Return [x, y] of the center of cell containing provided text 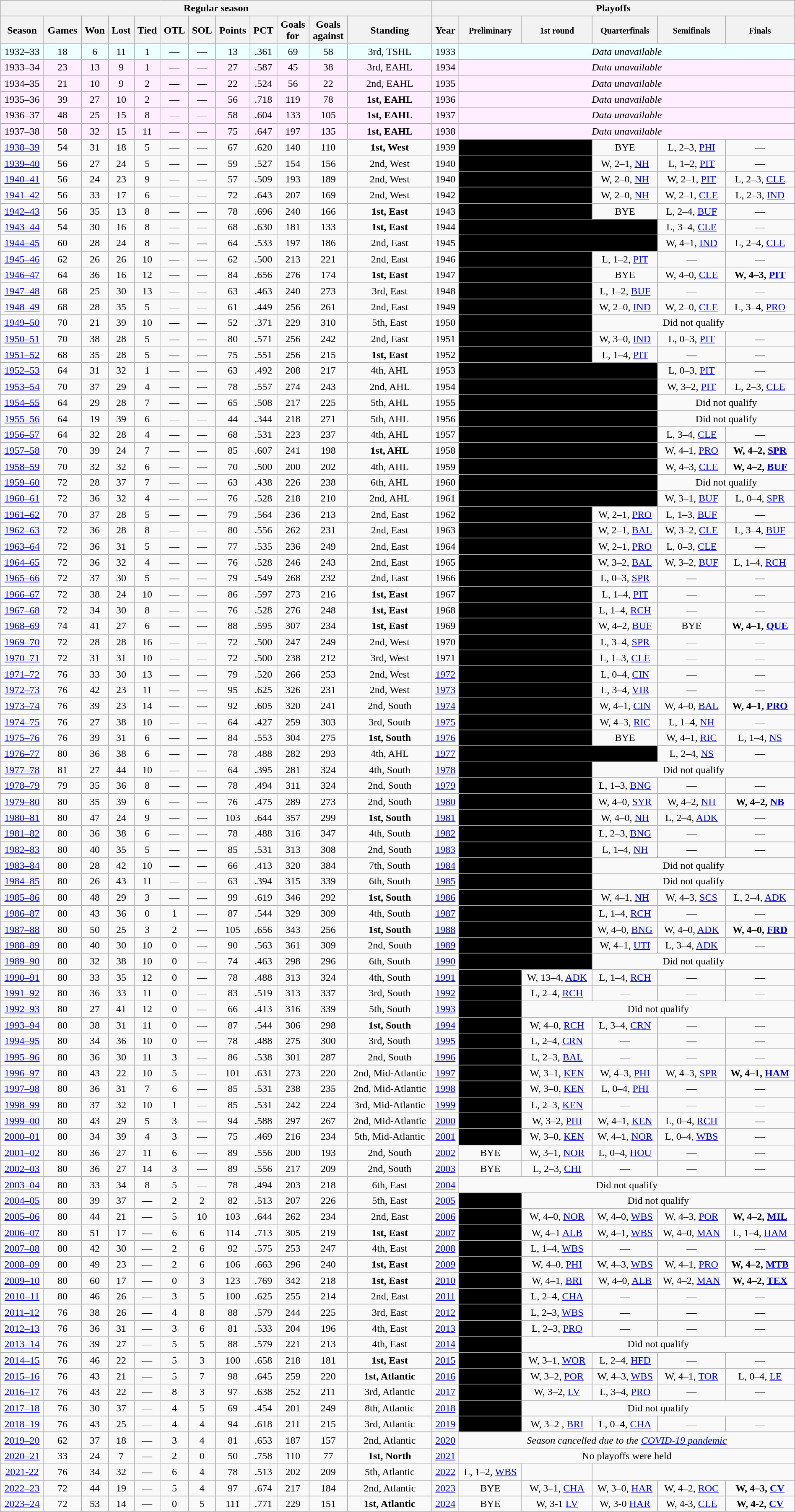
1985 [445, 881]
1967–68 [22, 610]
W, 3–1, BUF [692, 499]
W, 4–1 ALB [557, 1232]
1960 [445, 483]
2017–18 [22, 1408]
W, 4–1, BRI [557, 1281]
L, 1–3, CLE [625, 658]
106 [233, 1265]
W, 4–3, CLE [692, 467]
L, 2–4, CRN [557, 1041]
.630 [263, 227]
1934–35 [22, 83]
.524 [263, 83]
L, 2–4, CHA [557, 1296]
L, 2–3, PRO [557, 1328]
.438 [263, 483]
347 [328, 834]
59 [233, 163]
47 [95, 818]
1994 [445, 1025]
57 [233, 179]
W, 3–2, POR [557, 1376]
2nd, EAHL [390, 83]
W, 4–0, RCH [557, 1025]
2023–24 [22, 1504]
2005 [445, 1200]
212 [328, 658]
2004–05 [22, 1200]
1988–89 [22, 945]
261 [328, 307]
W, 3–2, PIT [692, 387]
W, 3–1, CHA [557, 1488]
1936 [445, 99]
214 [328, 1296]
.361 [263, 52]
1983–84 [22, 865]
45 [293, 68]
Tied [148, 30]
208 [293, 371]
W, 4–1, CIN [625, 706]
2021 [445, 1456]
53 [95, 1504]
266 [293, 674]
98 [233, 1376]
L, 1–4, NS [760, 738]
1950–51 [22, 339]
1958–59 [22, 467]
L, 2–4, RCH [557, 993]
198 [328, 450]
346 [293, 897]
1961–62 [22, 514]
297 [293, 1121]
.607 [263, 450]
2012 [445, 1312]
1999 [445, 1105]
308 [328, 850]
268 [293, 578]
W, 13–4, ADK [557, 977]
1979 [445, 786]
1937 [445, 115]
6th, AHL [390, 483]
W, 4–0, CLE [692, 275]
1984–85 [22, 881]
1940–41 [22, 179]
1981–82 [22, 834]
L, 0–4, PHI [625, 1089]
W, 4–3, SCS [692, 897]
2018 [445, 1408]
1938–39 [22, 147]
154 [293, 163]
1st, AHL [390, 450]
Points [233, 30]
2016 [445, 1376]
Season [22, 30]
1951 [445, 339]
W, 4–0, SYR [625, 802]
140 [293, 147]
W, 4–1, IND [692, 243]
L, 3–4, SPR [625, 642]
3rd, West [390, 658]
2019–20 [22, 1440]
8th, Atlantic [390, 1408]
2010–11 [22, 1296]
1980 [445, 802]
1973 [445, 690]
1955 [445, 403]
2022–23 [22, 1488]
1966–67 [22, 594]
W, 3–2 , BRI [557, 1424]
1992–93 [22, 1009]
.371 [263, 323]
82 [233, 1200]
235 [328, 1089]
1958 [445, 450]
.696 [263, 211]
252 [293, 1392]
W, 4–2, ROC [692, 1488]
1943–44 [22, 227]
L, 2–3, BAL [557, 1057]
L, 0–3, SPR [625, 578]
67 [233, 147]
204 [293, 1328]
L, 0–4, SPR [760, 499]
Year [445, 30]
1942 [445, 195]
1950 [445, 323]
.595 [263, 626]
1999–00 [22, 1121]
Goalsfor [293, 30]
83 [233, 993]
.535 [263, 546]
2000 [445, 1121]
174 [328, 275]
267 [328, 1121]
.645 [263, 1376]
L, 2–4, CLE [760, 243]
1998–99 [22, 1105]
W, 4–1, NH [625, 897]
W, 2–1, NH [625, 163]
282 [293, 754]
361 [293, 945]
.557 [263, 387]
.587 [263, 68]
W, 4–3, PHI [625, 1073]
W, 3–0, IND [625, 339]
1953–54 [22, 387]
1959–60 [22, 483]
2013–14 [22, 1344]
2007 [445, 1232]
2005–06 [22, 1216]
W, 4–2, NB [760, 802]
1976 [445, 738]
1956–57 [22, 434]
187 [293, 1440]
Preliminary [490, 30]
W, 4–0, FRD [760, 929]
.394 [263, 881]
3rd, EAHL [390, 68]
5th, Atlantic [390, 1472]
1986 [445, 897]
1997–98 [22, 1089]
326 [293, 690]
L, 1–3, BUF [692, 514]
W, 4–3, PIT [760, 275]
1955–56 [22, 418]
1990 [445, 961]
2022 [445, 1472]
.508 [263, 403]
2016–17 [22, 1392]
W, 3–1, KEN [557, 1073]
1954–55 [22, 403]
232 [328, 578]
281 [293, 770]
299 [328, 818]
1989 [445, 945]
307 [293, 626]
L, 2–3, IND [760, 195]
5th, Mid-Atlantic [390, 1137]
.469 [263, 1137]
201 [293, 1408]
2010 [445, 1281]
315 [293, 881]
2006–07 [22, 1232]
.549 [263, 578]
1957 [445, 434]
W, 3-0 HAR [625, 1504]
W, 4–3, POR [692, 1216]
1949 [445, 307]
W, 4–0, WBS [625, 1216]
W, 4–1, RIC [692, 738]
384 [328, 865]
W, 4–0, ALB [625, 1281]
.588 [263, 1121]
2020 [445, 1440]
.618 [263, 1424]
2001–02 [22, 1153]
2014 [445, 1344]
.344 [263, 418]
1935–36 [22, 99]
1943 [445, 211]
1933 [445, 52]
1935 [445, 83]
1963 [445, 530]
2015–16 [22, 1376]
W, 4–3, RIC [625, 722]
95 [233, 690]
Quarterfinals [625, 30]
1968 [445, 610]
1953 [445, 371]
135 [328, 131]
2018–19 [22, 1424]
1995–96 [22, 1057]
1962–63 [22, 530]
1948 [445, 291]
1982 [445, 834]
.604 [263, 115]
357 [293, 818]
1st round [557, 30]
1957–58 [22, 450]
1979–80 [22, 802]
2009 [445, 1265]
W, 3–2, LV [557, 1392]
1971–72 [22, 674]
1984 [445, 865]
186 [328, 243]
Finals [760, 30]
2002 [445, 1153]
.551 [263, 355]
3rd, TSHL [390, 52]
.395 [263, 770]
W, 4–2, NH [692, 802]
101 [233, 1073]
1991–92 [22, 993]
W, 4–1, UTI [625, 945]
1993–94 [22, 1025]
Regular season [216, 8]
L, 0–4, RCH [692, 1121]
W, 4–3, SPR [692, 1073]
.647 [263, 131]
W, 4–0, NOR [557, 1216]
1965–66 [22, 578]
.674 [263, 1488]
L, 1–2, BUF [625, 291]
1972–73 [22, 690]
1947–48 [22, 291]
.619 [263, 897]
1968–69 [22, 626]
2003–04 [22, 1185]
W, 2–1, CLE [692, 195]
1995 [445, 1041]
1945–46 [22, 259]
1942–43 [22, 211]
L, 1–2, WBS [490, 1472]
310 [328, 323]
1992 [445, 993]
203 [293, 1185]
W, 3–2, PHI [557, 1121]
293 [328, 754]
1994–95 [22, 1041]
W, 4–1, NOR [625, 1137]
.718 [263, 99]
1996–97 [22, 1073]
2002–03 [22, 1169]
W, 4–2, MTB [760, 1265]
L, 3–4, CRN [625, 1025]
W, 4–1, HAM [760, 1073]
1956 [445, 418]
.563 [263, 945]
1978–79 [22, 786]
1981 [445, 818]
W, 4-3, CLE [692, 1504]
L, 1–4, HAM [760, 1232]
L, 0–4, WBS [692, 1137]
1962 [445, 514]
1982–83 [22, 850]
W, 3–2, BUF [692, 562]
2011 [445, 1296]
W, 4–2, MAN [692, 1281]
1952–53 [22, 371]
.771 [263, 1504]
W, 3–1, WOR [557, 1360]
1st, North [390, 1456]
300 [328, 1041]
1944 [445, 227]
2021-22 [22, 1472]
W, 4–2, SPR [760, 450]
W, 4-2, CV [760, 1504]
.631 [263, 1073]
2007–08 [22, 1249]
W, 3–2, BAL [625, 562]
224 [328, 1105]
2006 [445, 1216]
1966 [445, 578]
343 [293, 929]
184 [328, 1488]
1970–71 [22, 658]
1938 [445, 131]
1959 [445, 467]
W, 4–0, BAL [692, 706]
329 [293, 913]
1945 [445, 243]
2024 [445, 1504]
L, 2–3, PHI [692, 147]
1967 [445, 594]
3rd, Mid-Atlantic [390, 1105]
311 [293, 786]
1987–88 [22, 929]
1986–87 [22, 913]
L, 3–4, BUF [760, 530]
1944–45 [22, 243]
.663 [263, 1265]
.638 [263, 1392]
.658 [263, 1360]
.653 [263, 1440]
Games [62, 30]
1990–91 [22, 977]
1969–70 [22, 642]
274 [293, 387]
2008 [445, 1249]
114 [233, 1232]
1993 [445, 1009]
No playoffs were held [626, 1456]
304 [293, 738]
210 [328, 499]
255 [293, 1296]
1989–90 [22, 961]
.643 [263, 195]
PCT [263, 30]
156 [328, 163]
1965 [445, 562]
2009–10 [22, 1281]
196 [328, 1328]
157 [328, 1440]
W, 3-1 LV [557, 1504]
292 [328, 897]
2015 [445, 1360]
1975–76 [22, 738]
L, 2–3, CHI [557, 1169]
303 [328, 722]
L, 0–4, CHA [625, 1424]
2011–12 [22, 1312]
1st, West [390, 147]
W, 4–0, NH [625, 818]
2023 [445, 1488]
1951–52 [22, 355]
248 [328, 610]
301 [293, 1057]
.575 [263, 1249]
189 [328, 179]
W, 4–2, MIL [760, 1216]
1963–64 [22, 546]
W, 4–0, ADK [692, 929]
L, 0–3, CLE [692, 546]
W, 2–1, PIT [692, 179]
151 [328, 1504]
1978 [445, 770]
W, 3–2, CLE [692, 530]
L, 2–4, BUF [692, 211]
.620 [263, 147]
2014–15 [22, 1360]
2008–09 [22, 1265]
.758 [263, 1456]
1949–50 [22, 323]
W, 4–1, QUE [760, 626]
1997 [445, 1073]
.564 [263, 514]
2004 [445, 1185]
1970 [445, 642]
SOL [202, 30]
219 [328, 1232]
2001 [445, 1137]
1980–81 [22, 818]
.492 [263, 371]
1972 [445, 674]
L, 3–4, ADK [692, 945]
2000–01 [22, 1137]
287 [328, 1057]
Won [95, 30]
1961 [445, 499]
Lost [121, 30]
Playoffs [613, 8]
237 [328, 434]
223 [293, 434]
1985–86 [22, 897]
90 [233, 945]
1973–74 [22, 706]
1939 [445, 147]
L, 1–4, WBS [557, 1249]
65 [233, 403]
W, 4–3, CV [760, 1488]
1934 [445, 68]
L, 0–4, CIN [625, 674]
1976–77 [22, 754]
1941–42 [22, 195]
1977 [445, 754]
337 [328, 993]
289 [293, 802]
W, 4–1, TOR [692, 1376]
L, 0–4, LE [760, 1376]
342 [293, 1281]
1948–49 [22, 307]
2020–21 [22, 1456]
.475 [263, 802]
1971 [445, 658]
52 [233, 323]
.454 [263, 1408]
.571 [263, 339]
Standing [390, 30]
L, 2–3, KEN [557, 1105]
Goalsagainst [328, 30]
271 [328, 418]
1937–38 [22, 131]
W, 4–1, WBS [625, 1232]
W, 4–2, TEX [760, 1281]
L, 1–3, BNG [625, 786]
W, 3–0, HAR [625, 1488]
49 [95, 1265]
1974 [445, 706]
.538 [263, 1057]
.520 [263, 674]
W, 4–0, BNG [625, 929]
2003 [445, 1169]
L, 2–3, BNG [625, 834]
1998 [445, 1089]
244 [293, 1312]
1954 [445, 387]
2012–13 [22, 1328]
W, 2–0, IND [625, 307]
166 [328, 211]
123 [233, 1281]
.427 [263, 722]
2013 [445, 1328]
.527 [263, 163]
5th, South [390, 1009]
.553 [263, 738]
1983 [445, 850]
1932–33 [22, 52]
1947 [445, 275]
W, 4–0, MAN [692, 1232]
W, 2–1, BAL [625, 530]
1952 [445, 355]
1933–34 [22, 68]
.509 [263, 179]
.605 [263, 706]
L, 2–3, WBS [557, 1312]
L, 0–4, HOU [625, 1153]
1936–37 [22, 115]
7th, South [390, 865]
2019 [445, 1424]
L, 3–4, VIR [625, 690]
306 [293, 1025]
W, 4–1, KEN [625, 1121]
169 [328, 195]
1974–75 [22, 722]
L, 2–4, NS [692, 754]
.449 [263, 307]
OTL [174, 30]
61 [233, 307]
W, 4–0, PHI [557, 1265]
1964 [445, 546]
.597 [263, 594]
51 [95, 1232]
Semifinals [692, 30]
1960–61 [22, 499]
1969 [445, 626]
1975 [445, 722]
1946 [445, 259]
99 [233, 897]
2017 [445, 1392]
6th, East [390, 1185]
1946–47 [22, 275]
246 [293, 562]
1939–40 [22, 163]
1996 [445, 1057]
111 [233, 1504]
1991 [445, 977]
119 [293, 99]
Season cancelled due to the COVID-19 pandemic [626, 1440]
1964–65 [22, 562]
.769 [263, 1281]
305 [293, 1232]
W, 3–1, NOR [557, 1153]
W, 2–0, CLE [692, 307]
L, 2–4, HFD [625, 1360]
1977–78 [22, 770]
.519 [263, 993]
.713 [263, 1232]
1988 [445, 929]
1987 [445, 913]
